Find where the given text appears and provide that cell's center as (X, Y) coordinate. 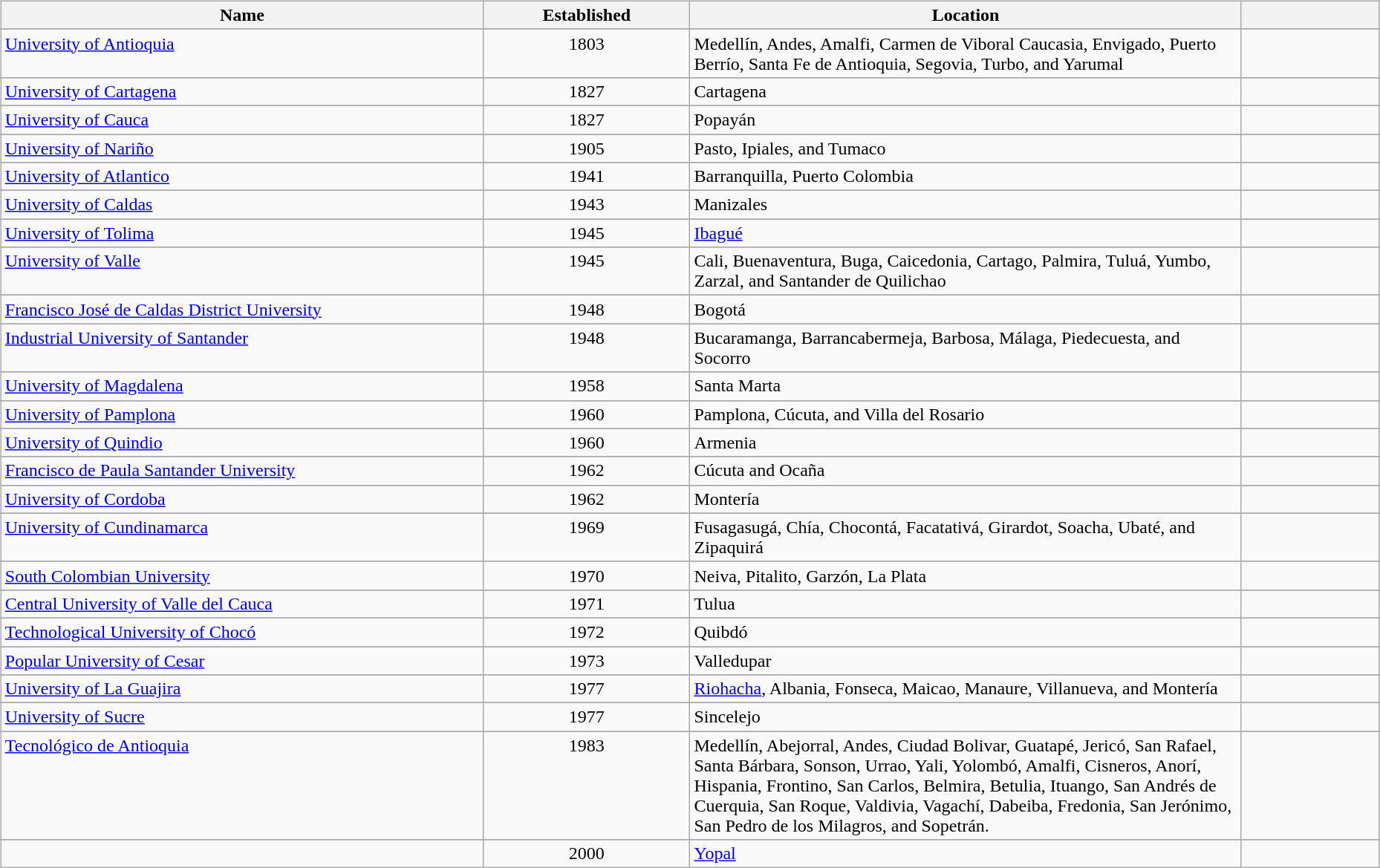
Central University of Valle del Cauca (242, 604)
University of Cordoba (242, 499)
1969 (587, 538)
Cali, Buenaventura, Buga, Caicedonia, Cartago, Palmira, Tuluá, Yumbo, Zarzal, and Santander de Quilichao (966, 272)
Bogotá (966, 310)
University of Cauca (242, 120)
University of Quindio (242, 443)
University of Cartagena (242, 91)
1972 (587, 632)
Popayán (966, 120)
University of Atlantico (242, 177)
Tecnológico de Antioquia (242, 786)
University of La Guajira (242, 689)
Riohacha, Albania, Fonseca, Maicao, Manaure, Villanueva, and Montería (966, 689)
Location (966, 15)
Popular University of Cesar (242, 660)
South Colombian University (242, 575)
Yopal (966, 854)
Technological University of Chocó (242, 632)
Neiva, Pitalito, Garzón, La Plata (966, 575)
1943 (587, 205)
Name (242, 15)
Cartagena (966, 91)
Cúcuta and Ocaña (966, 471)
Quibdó (966, 632)
Santa Marta (966, 386)
Ibagué (966, 233)
University of Magdalena (242, 386)
University of Tolima (242, 233)
Medellín, Andes, Amalfi, Carmen de Viboral Caucasia, Envigado, Puerto Berrío, Santa Fe de Antioquia, Segovia, Turbo, and Yarumal (966, 53)
Barranquilla, Puerto Colombia (966, 177)
Fusagasugá, Chía, Chocontá, Facatativá, Girardot, Soacha, Ubaté, and Zipaquirá (966, 538)
University of Antioquia (242, 53)
University of Sucre (242, 717)
1983 (587, 786)
Pasto, Ipiales, and Tumaco (966, 148)
1973 (587, 660)
Pamplona, Cúcuta, and Villa del Rosario (966, 414)
Tulua (966, 604)
University of Valle (242, 272)
Sincelejo (966, 717)
1941 (587, 177)
University of Pamplona (242, 414)
Manizales (966, 205)
University of Caldas (242, 205)
1970 (587, 575)
University of Cundinamarca (242, 538)
University of Nariño (242, 148)
1971 (587, 604)
1803 (587, 53)
Francisco José de Caldas District University (242, 310)
Established (587, 15)
Industrial University of Santander (242, 347)
Bucaramanga, Barrancabermeja, Barbosa, Málaga, Piedecuesta, and Socorro (966, 347)
1905 (587, 148)
Armenia (966, 443)
Valledupar (966, 660)
Montería (966, 499)
1958 (587, 386)
Francisco de Paula Santander University (242, 471)
2000 (587, 854)
